Extract the (X, Y) coordinate from the center of the cell holding the provided text.  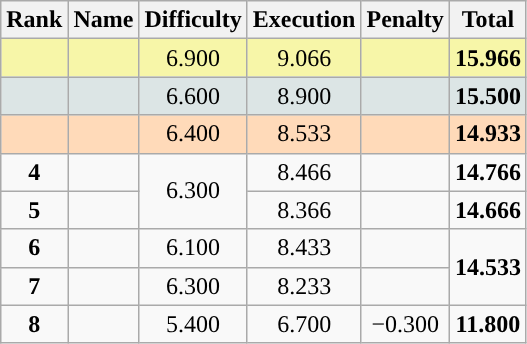
Total (488, 20)
7 (34, 286)
14.533 (488, 267)
15.966 (488, 58)
Execution (304, 20)
9.066 (304, 58)
14.933 (488, 134)
8.433 (304, 248)
Rank (34, 20)
8.466 (304, 172)
6 (34, 248)
4 (34, 172)
6.100 (193, 248)
8.366 (304, 210)
6.400 (193, 134)
6.700 (304, 324)
14.666 (488, 210)
8 (34, 324)
5.400 (193, 324)
Difficulty (193, 20)
6.600 (193, 96)
8.533 (304, 134)
Name (104, 20)
15.500 (488, 96)
−0.300 (405, 324)
8.900 (304, 96)
11.800 (488, 324)
5 (34, 210)
8.233 (304, 286)
6.900 (193, 58)
14.766 (488, 172)
Penalty (405, 20)
